Scan for the cell matching the given text and deliver its (X, Y) coordinate at center. 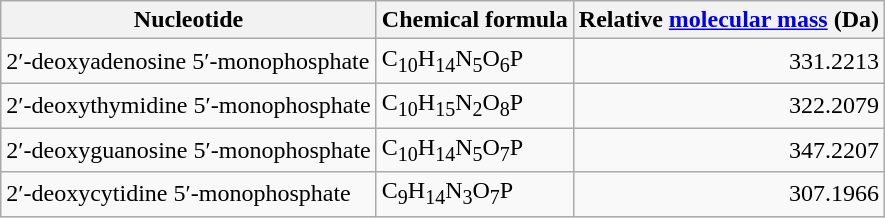
C10H14N5O6P (474, 61)
2′-deoxycytidine 5′-monophosphate (189, 194)
2′-deoxythymidine 5′-monophosphate (189, 105)
Relative molecular mass (Da) (728, 20)
C9H14N3O7P (474, 194)
Nucleotide (189, 20)
322.2079 (728, 105)
2′-deoxyadenosine 5′-monophosphate (189, 61)
331.2213 (728, 61)
347.2207 (728, 150)
C10H14N5O7P (474, 150)
Chemical formula (474, 20)
307.1966 (728, 194)
C10H15N2O8P (474, 105)
2′-deoxyguanosine 5′-monophosphate (189, 150)
